Return (X, Y) of the center of cell containing provided text 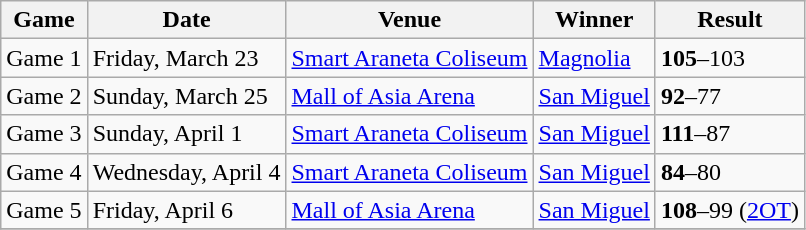
Wednesday, April 4 (186, 172)
Game 5 (44, 210)
111–87 (730, 134)
Game 3 (44, 134)
Magnolia (594, 58)
Sunday, April 1 (186, 134)
92–77 (730, 96)
Friday, March 23 (186, 58)
Game 2 (44, 96)
Result (730, 20)
Venue (410, 20)
Winner (594, 20)
84–80 (730, 172)
Date (186, 20)
Sunday, March 25 (186, 96)
Game 4 (44, 172)
108–99 (2OT) (730, 210)
Game (44, 20)
105–103 (730, 58)
Game 1 (44, 58)
Friday, April 6 (186, 210)
